Capture the cell that displays the provided text and extract its (X, Y) central coordinate. 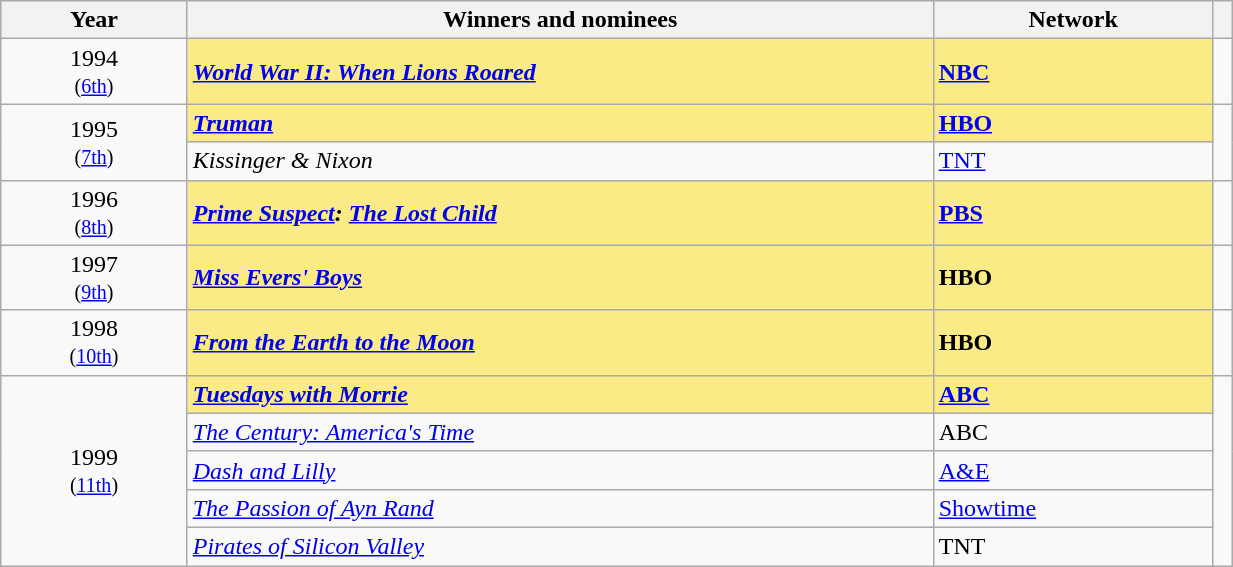
PBS (1073, 212)
Prime Suspect: The Lost Child (560, 212)
Tuesdays with Morrie (560, 394)
1996(8th) (94, 212)
Winners and nominees (560, 20)
1999(11th) (94, 470)
The Century: America's Time (560, 432)
Showtime (1073, 508)
Pirates of Silicon Valley (560, 546)
A&E (1073, 470)
Truman (560, 123)
1997(9th) (94, 278)
Kissinger & Nixon (560, 161)
1998(10th) (94, 342)
From the Earth to the Moon (560, 342)
1994(6th) (94, 72)
1995(7th) (94, 142)
Dash and Lilly (560, 470)
Year (94, 20)
Network (1073, 20)
NBC (1073, 72)
Miss Evers' Boys (560, 278)
World War II: When Lions Roared (560, 72)
The Passion of Ayn Rand (560, 508)
